Output the (x, y) coordinate of the center of the cell containing the given text.  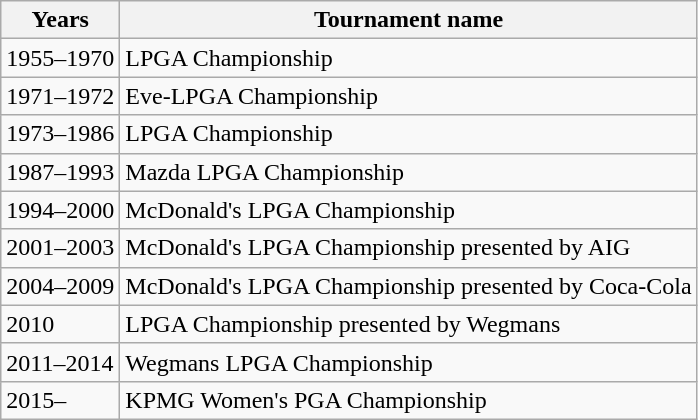
KPMG Women's PGA Championship (408, 400)
Wegmans LPGA Championship (408, 362)
1994–2000 (60, 210)
1973–1986 (60, 134)
McDonald's LPGA Championship (408, 210)
McDonald's LPGA Championship presented by Coca-Cola (408, 286)
1971–1972 (60, 96)
Years (60, 20)
LPGA Championship presented by Wegmans (408, 324)
Eve-LPGA Championship (408, 96)
2010 (60, 324)
2001–2003 (60, 248)
2011–2014 (60, 362)
Mazda LPGA Championship (408, 172)
1987–1993 (60, 172)
2004–2009 (60, 286)
McDonald's LPGA Championship presented by AIG (408, 248)
Tournament name (408, 20)
2015– (60, 400)
1955–1970 (60, 58)
